Search for the cell housing the specified text and yield its [X, Y] center coordinate. 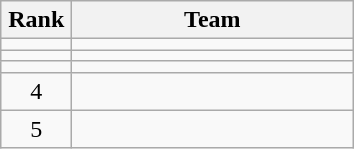
4 [36, 91]
Rank [36, 20]
Team [212, 20]
5 [36, 129]
